Capture the cell that displays the provided text and extract its [x, y] central coordinate. 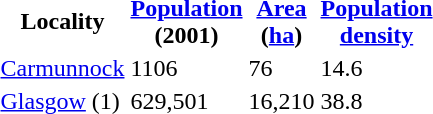
1106 [186, 68]
76 [282, 68]
